Return [X, Y] of the center of cell containing provided text 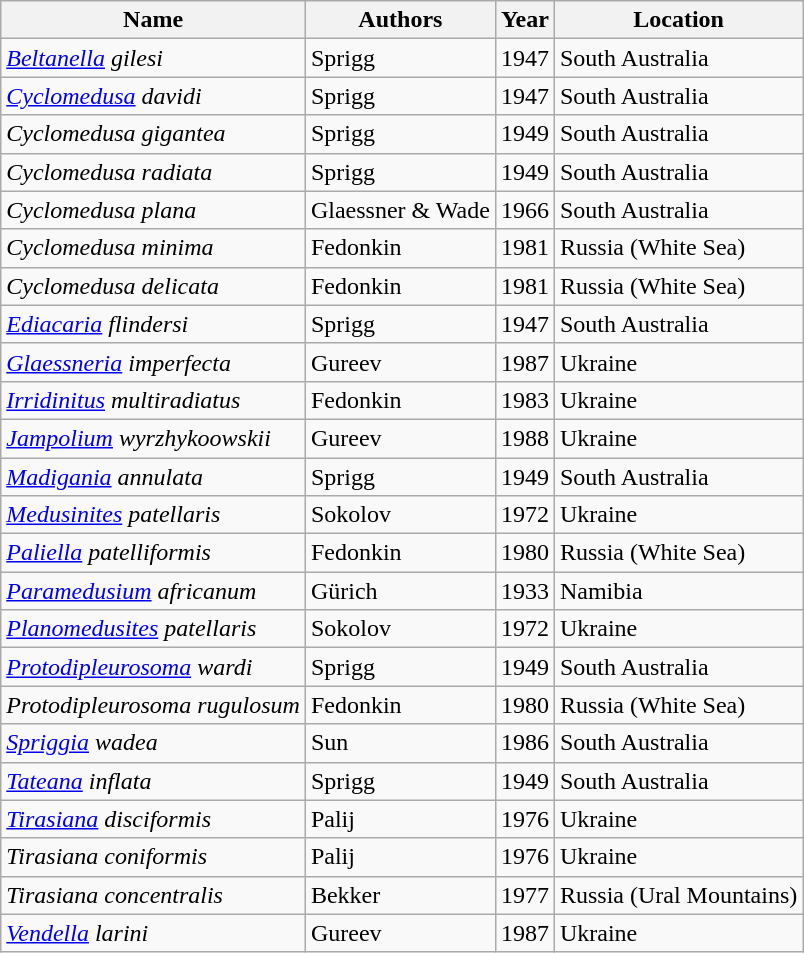
Tirasiana concentralis [154, 895]
Planomedusites patellaris [154, 629]
1933 [524, 591]
Gürich [400, 591]
Paliella patelliformis [154, 553]
Tirasiana disciformis [154, 819]
Bekker [400, 895]
Year [524, 20]
Irridinitus multiradiatus [154, 400]
Medusinites patellaris [154, 515]
Protodipleurosoma rugulosum [154, 705]
Cyclomedusa davidi [154, 96]
Location [678, 20]
Authors [400, 20]
1988 [524, 438]
Paramedusium africanum [154, 591]
Cyclomedusa minima [154, 248]
Cyclomedusa plana [154, 210]
Russia (Ural Mountains) [678, 895]
Jampolium wyrzhykoowskii [154, 438]
Vendella larini [154, 933]
Ediacaria flindersi [154, 324]
Cyclomedusa radiata [154, 172]
Beltanella gilesi [154, 58]
Glaessneria imperfecta [154, 362]
Namibia [678, 591]
1966 [524, 210]
1983 [524, 400]
Name [154, 20]
Spriggia wadea [154, 743]
1986 [524, 743]
Cyclomedusa delicata [154, 286]
Tirasiana coniformis [154, 857]
Protodipleurosoma wardi [154, 667]
Glaessner & Wade [400, 210]
Madigania annulata [154, 477]
Sun [400, 743]
Cyclomedusa gigantea [154, 134]
1977 [524, 895]
Tateana inflata [154, 781]
